From the cell containing the given text, extract its center point as (x, y) coordinate. 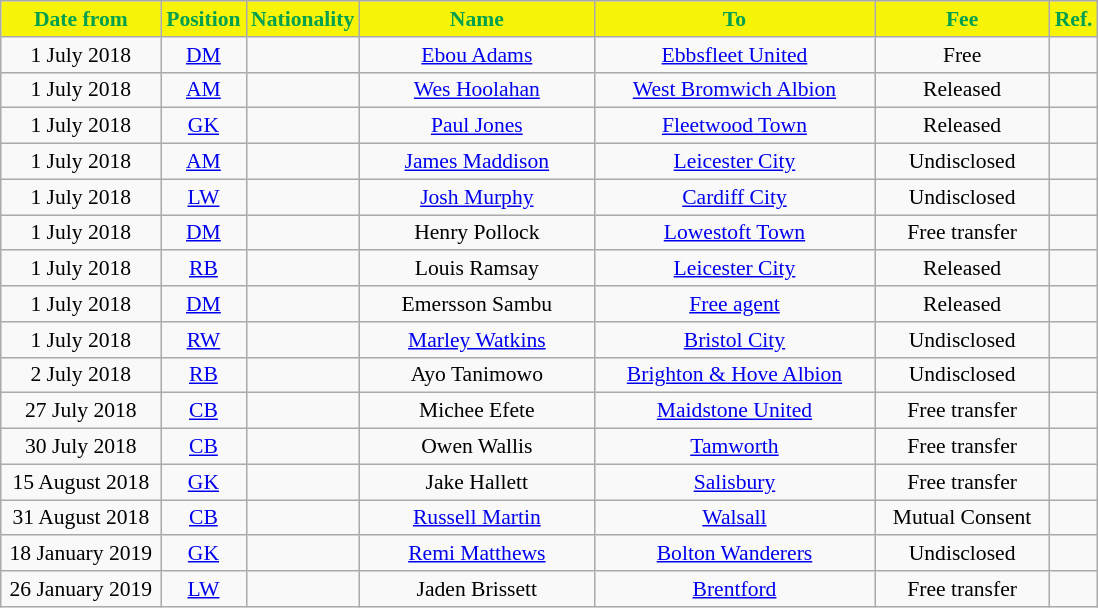
Free agent (734, 304)
31 August 2018 (81, 518)
Free (962, 55)
Wes Hoolahan (476, 90)
Cardiff City (734, 197)
Ayo Tanimowo (476, 375)
Josh Murphy (476, 197)
Position (204, 19)
To (734, 19)
Tamworth (734, 447)
Maidstone United (734, 411)
27 July 2018 (81, 411)
Date from (81, 19)
18 January 2019 (81, 554)
Ebou Adams (476, 55)
Fee (962, 19)
James Maddison (476, 162)
Lowestoft Town (734, 233)
Jake Hallett (476, 482)
Michee Efete (476, 411)
2 July 2018 (81, 375)
Paul Jones (476, 126)
Louis Ramsay (476, 269)
Marley Watkins (476, 340)
Bolton Wanderers (734, 554)
Russell Martin (476, 518)
RW (204, 340)
Bristol City (734, 340)
Brentford (734, 589)
Salisbury (734, 482)
Name (476, 19)
Emersson Sambu (476, 304)
15 August 2018 (81, 482)
Ebbsfleet United (734, 55)
30 July 2018 (81, 447)
Owen Wallis (476, 447)
Nationality (302, 19)
Fleetwood Town (734, 126)
Jaden Brissett (476, 589)
West Bromwich Albion (734, 90)
Henry Pollock (476, 233)
Ref. (1074, 19)
Walsall (734, 518)
Mutual Consent (962, 518)
Remi Matthews (476, 554)
26 January 2019 (81, 589)
Brighton & Hove Albion (734, 375)
